Find where the given text appears and provide that cell's center as (X, Y) coordinate. 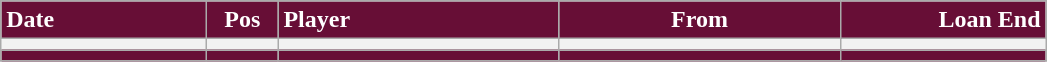
Date (104, 20)
Pos (242, 20)
From (700, 20)
Loan End (943, 20)
Player (418, 20)
